Return the [x, y] coordinate for the center point of the cell that contains the specified text.  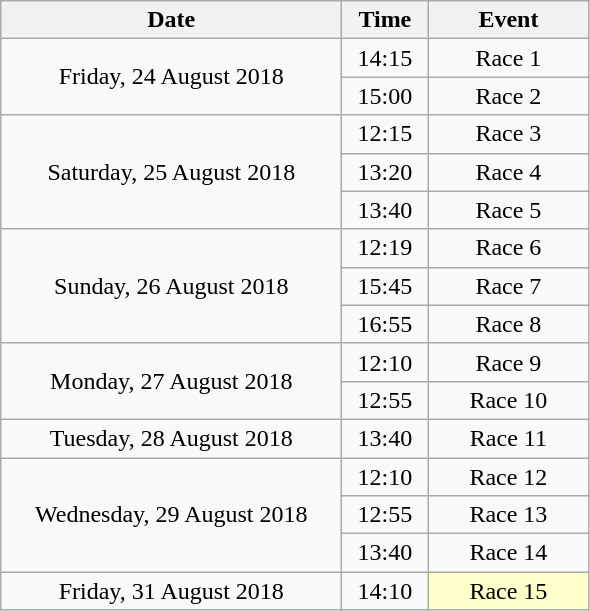
Friday, 31 August 2018 [172, 591]
15:00 [385, 96]
Race 11 [508, 438]
Race 10 [508, 400]
Race 4 [508, 172]
Wednesday, 29 August 2018 [172, 515]
Date [172, 20]
Race 9 [508, 362]
Friday, 24 August 2018 [172, 77]
Saturday, 25 August 2018 [172, 172]
12:19 [385, 248]
Race 3 [508, 134]
Race 1 [508, 58]
Race 14 [508, 553]
12:15 [385, 134]
14:10 [385, 591]
Race 13 [508, 515]
Race 7 [508, 286]
14:15 [385, 58]
Race 2 [508, 96]
Race 15 [508, 591]
13:20 [385, 172]
Time [385, 20]
16:55 [385, 324]
Sunday, 26 August 2018 [172, 286]
Race 5 [508, 210]
15:45 [385, 286]
Race 12 [508, 477]
Race 6 [508, 248]
Monday, 27 August 2018 [172, 381]
Event [508, 20]
Race 8 [508, 324]
Tuesday, 28 August 2018 [172, 438]
